Locate the cell with the specified text and output its (x, y) center coordinate. 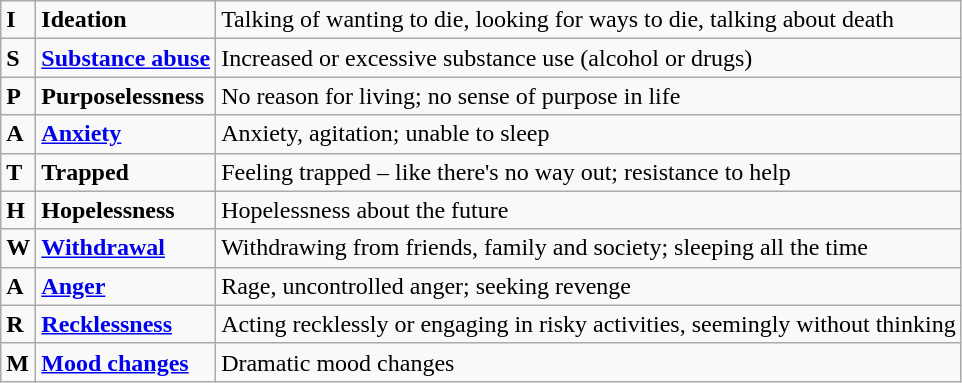
Dramatic mood changes (589, 362)
S (18, 58)
Hopelessness about the future (589, 210)
Mood changes (126, 362)
H (18, 210)
No reason for living; no sense of purpose in life (589, 96)
Anger (126, 286)
Purposelessness (126, 96)
Recklessness (126, 324)
Rage, uncontrolled anger; seeking revenge (589, 286)
I (18, 20)
M (18, 362)
Trapped (126, 172)
Ideation (126, 20)
Acting recklessly or engaging in risky activities, seemingly without thinking (589, 324)
Increased or excessive substance use (alcohol or drugs) (589, 58)
P (18, 96)
Anxiety, agitation; unable to sleep (589, 134)
T (18, 172)
Substance abuse (126, 58)
Feeling trapped – like there's no way out; resistance to help (589, 172)
R (18, 324)
Hopelessness (126, 210)
Talking of wanting to die, looking for ways to die, talking about death (589, 20)
W (18, 248)
Withdrawing from friends, family and society; sleeping all the time (589, 248)
Anxiety (126, 134)
Withdrawal (126, 248)
